Return (X, Y) of the center of cell containing provided text 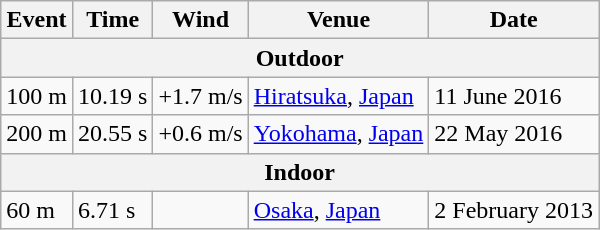
Osaka, Japan (338, 210)
+1.7 m/s (200, 96)
6.71 s (112, 210)
Outdoor (300, 58)
20.55 s (112, 134)
22 May 2016 (514, 134)
Indoor (300, 172)
+0.6 m/s (200, 134)
10.19 s (112, 96)
Event (37, 20)
100 m (37, 96)
Date (514, 20)
Hiratsuka, Japan (338, 96)
Venue (338, 20)
60 m (37, 210)
Wind (200, 20)
Time (112, 20)
Yokohama, Japan (338, 134)
200 m (37, 134)
11 June 2016 (514, 96)
2 February 2013 (514, 210)
